Find where the given text appears and provide that cell's center as [x, y] coordinate. 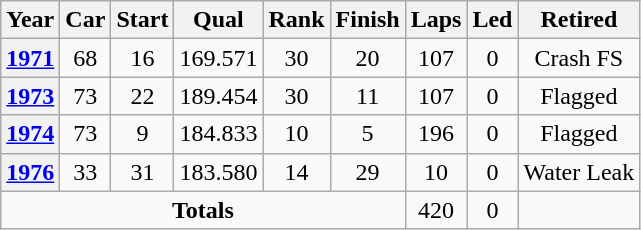
1973 [30, 96]
Crash FS [579, 58]
Year [30, 20]
22 [142, 96]
Rank [296, 20]
16 [142, 58]
Led [492, 20]
Qual [218, 20]
31 [142, 172]
Laps [436, 20]
184.833 [218, 134]
1974 [30, 134]
196 [436, 134]
9 [142, 134]
420 [436, 210]
Finish [368, 20]
169.571 [218, 58]
Start [142, 20]
Water Leak [579, 172]
Car [86, 20]
33 [86, 172]
29 [368, 172]
1971 [30, 58]
5 [368, 134]
Retired [579, 20]
1976 [30, 172]
20 [368, 58]
Totals [203, 210]
68 [86, 58]
183.580 [218, 172]
189.454 [218, 96]
11 [368, 96]
14 [296, 172]
